Pinpoint the cell where the given text exists, returning its [X, Y] midpoint coordinate. 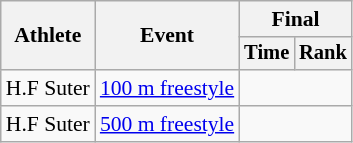
500 m freestyle [167, 124]
Athlete [48, 36]
Final [295, 19]
Time [266, 54]
Rank [323, 54]
Event [167, 36]
100 m freestyle [167, 88]
